Return (X, Y) of the center of cell containing provided text 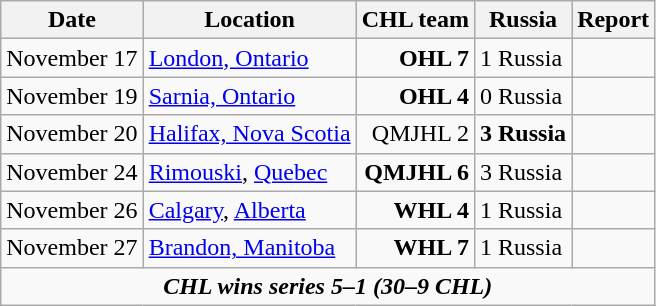
CHL team (415, 20)
Sarnia, Ontario (250, 96)
November 27 (72, 248)
Brandon, Manitoba (250, 248)
WHL 7 (415, 248)
QMJHL 2 (415, 134)
Report (614, 20)
Calgary, Alberta (250, 210)
Rimouski, Quebec (250, 172)
Halifax, Nova Scotia (250, 134)
Russia (522, 20)
WHL 4 (415, 210)
November 20 (72, 134)
0 Russia (522, 96)
Date (72, 20)
November 24 (72, 172)
CHL wins series 5–1 (30–9 CHL) (328, 286)
Location (250, 20)
QMJHL 6 (415, 172)
November 26 (72, 210)
November 19 (72, 96)
London, Ontario (250, 58)
OHL 4 (415, 96)
OHL 7 (415, 58)
November 17 (72, 58)
